Capture the cell that displays the provided text and extract its [X, Y] central coordinate. 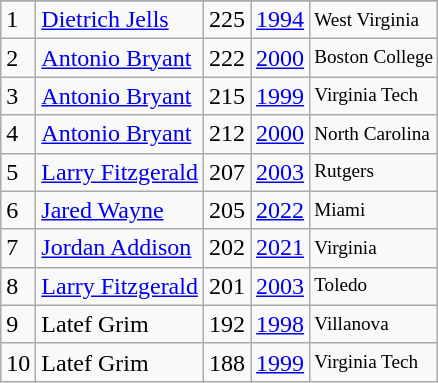
Virginia [374, 248]
Boston College [374, 58]
2 [18, 58]
10 [18, 362]
4 [18, 134]
Villanova [374, 324]
8 [18, 286]
Jordan Addison [120, 248]
7 [18, 248]
201 [226, 286]
2021 [280, 248]
2022 [280, 210]
1 [18, 20]
Rutgers [374, 172]
1994 [280, 20]
5 [18, 172]
Dietrich Jells [120, 20]
3 [18, 96]
212 [226, 134]
West Virginia [374, 20]
1998 [280, 324]
207 [226, 172]
205 [226, 210]
202 [226, 248]
215 [226, 96]
222 [226, 58]
188 [226, 362]
Miami [374, 210]
Toledo [374, 286]
Jared Wayne [120, 210]
225 [226, 20]
9 [18, 324]
North Carolina [374, 134]
6 [18, 210]
192 [226, 324]
